From the cell containing the given text, extract its center point as [x, y] coordinate. 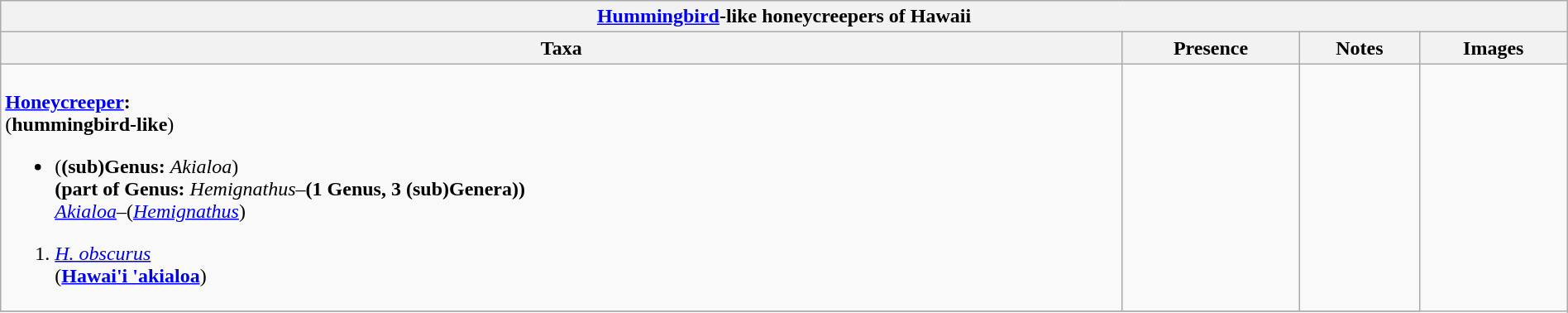
Notes [1360, 48]
Images [1494, 48]
Taxa [562, 48]
Presence [1211, 48]
Hummingbird-like honeycreepers of Hawaii [784, 17]
